Provide the [x, y] coordinate of the cell's center where the given text is located.  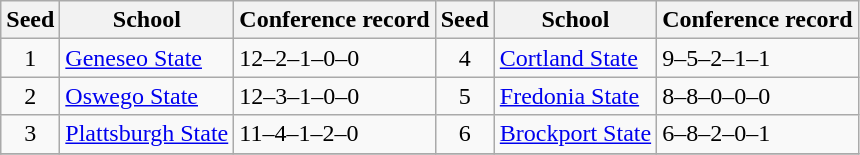
8–8–0–0–0 [758, 96]
Plattsburgh State [147, 134]
9–5–2–1–1 [758, 58]
Geneseo State [147, 58]
5 [464, 96]
1 [30, 58]
6 [464, 134]
Oswego State [147, 96]
12–3–1–0–0 [334, 96]
Fredonia State [575, 96]
6–8–2–0–1 [758, 134]
4 [464, 58]
Cortland State [575, 58]
11–4–1–2–0 [334, 134]
12–2–1–0–0 [334, 58]
2 [30, 96]
Brockport State [575, 134]
3 [30, 134]
